For the text-containing cell, return its midpoint in (X, Y) coordinate format. 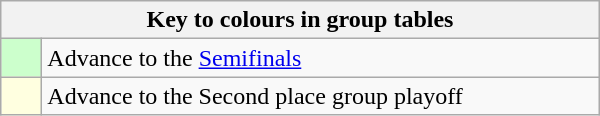
Advance to the Semifinals (320, 58)
Advance to the Second place group playoff (320, 96)
Key to colours in group tables (300, 20)
